Identify which cell holds the provided text, then report its (x, y) central coordinate. 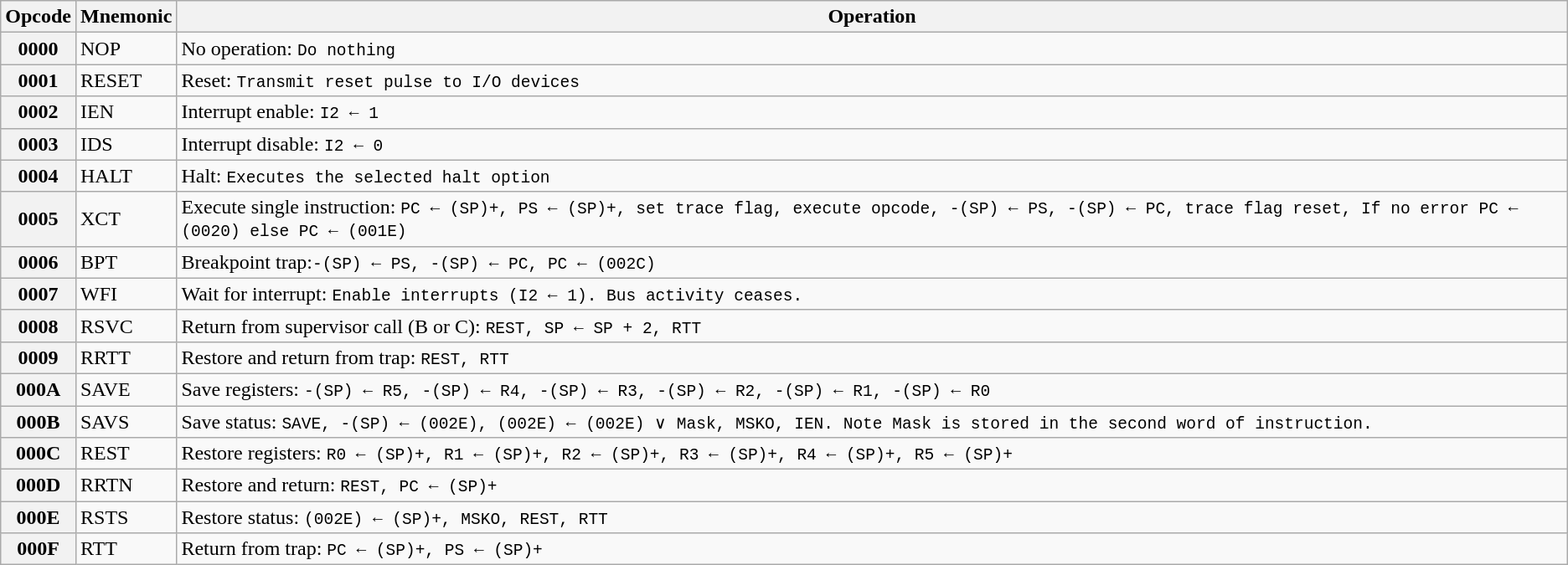
0008 (39, 326)
Restore registers: R0 ← (SP)+, R1 ← (SP)+, R2 ← (SP)+, R3 ← (SP)+, R4 ← (SP)+, R5 ← (SP)+ (872, 454)
Restore status: (002E) ← (SP)+, MSKO, REST, RTT (872, 517)
IEN (126, 112)
RSVC (126, 326)
BPT (126, 262)
0005 (39, 219)
0006 (39, 262)
Return from trap: PC ← (SP)+, PS ← (SP)+ (872, 549)
0004 (39, 176)
000B (39, 421)
Interrupt disable: I2 ← 0 (872, 144)
SAVE (126, 389)
000E (39, 517)
IDS (126, 144)
Restore and return from trap: REST, RTT (872, 357)
Halt: Executes the selected halt option (872, 176)
Return from supervisor call (B or C): REST, SP ← SP + 2, RTT (872, 326)
RSTS (126, 517)
0000 (39, 49)
Wait for interrupt: Enable interrupts (I2 ← 1). Bus activity ceases. (872, 294)
000C (39, 454)
Mnemonic (126, 17)
Operation (872, 17)
0003 (39, 144)
0002 (39, 112)
000F (39, 549)
0009 (39, 357)
Opcode (39, 17)
SAVS (126, 421)
Breakpoint trap:-(SP) ← PS, -(SP) ← PC, PC ← (002C) (872, 262)
0001 (39, 80)
Reset: Transmit reset pulse to I/O devices (872, 80)
000A (39, 389)
RTT (126, 549)
Interrupt enable: I2 ← 1 (872, 112)
Restore and return: REST, PC ← (SP)+ (872, 485)
RRTT (126, 357)
RESET (126, 80)
WFI (126, 294)
Save status: SAVE, -(SP) ← (002E), (002E) ← (002E) ∨ Mask, MSKO, IEN. Note Mask is stored in the second word of instruction. (872, 421)
0007 (39, 294)
HALT (126, 176)
REST (126, 454)
Save registers: -(SP) ← R5, -(SP) ← R4, -(SP) ← R3, -(SP) ← R2, -(SP) ← R1, -(SP) ← R0 (872, 389)
000D (39, 485)
XCT (126, 219)
RRTN (126, 485)
No operation: Do nothing (872, 49)
NOP (126, 49)
